From the cell containing the given text, extract its center point as (x, y) coordinate. 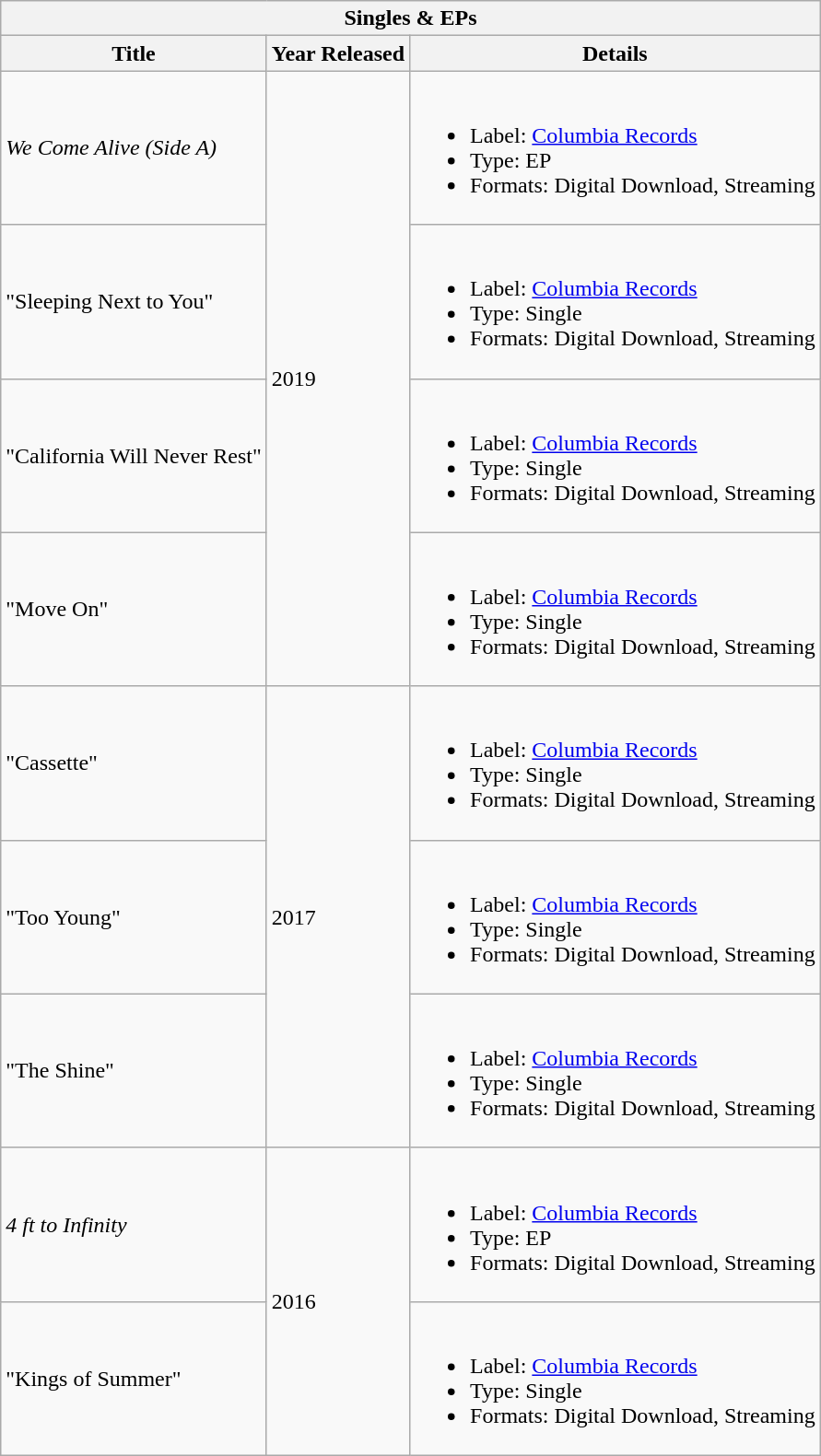
Year Released (337, 53)
2017 (337, 917)
2016 (337, 1301)
"Move On" (135, 610)
Details (616, 53)
We Come Alive (Side A) (135, 147)
"California Will Never Rest" (135, 455)
Singles & EPs (411, 18)
4 ft to Infinity (135, 1225)
"Too Young" (135, 917)
Title (135, 53)
"Kings of Summer" (135, 1378)
"The Shine" (135, 1070)
"Sleeping Next to You" (135, 302)
2019 (337, 379)
"Cassette" (135, 763)
